Identify which cell holds the provided text, then report its [x, y] central coordinate. 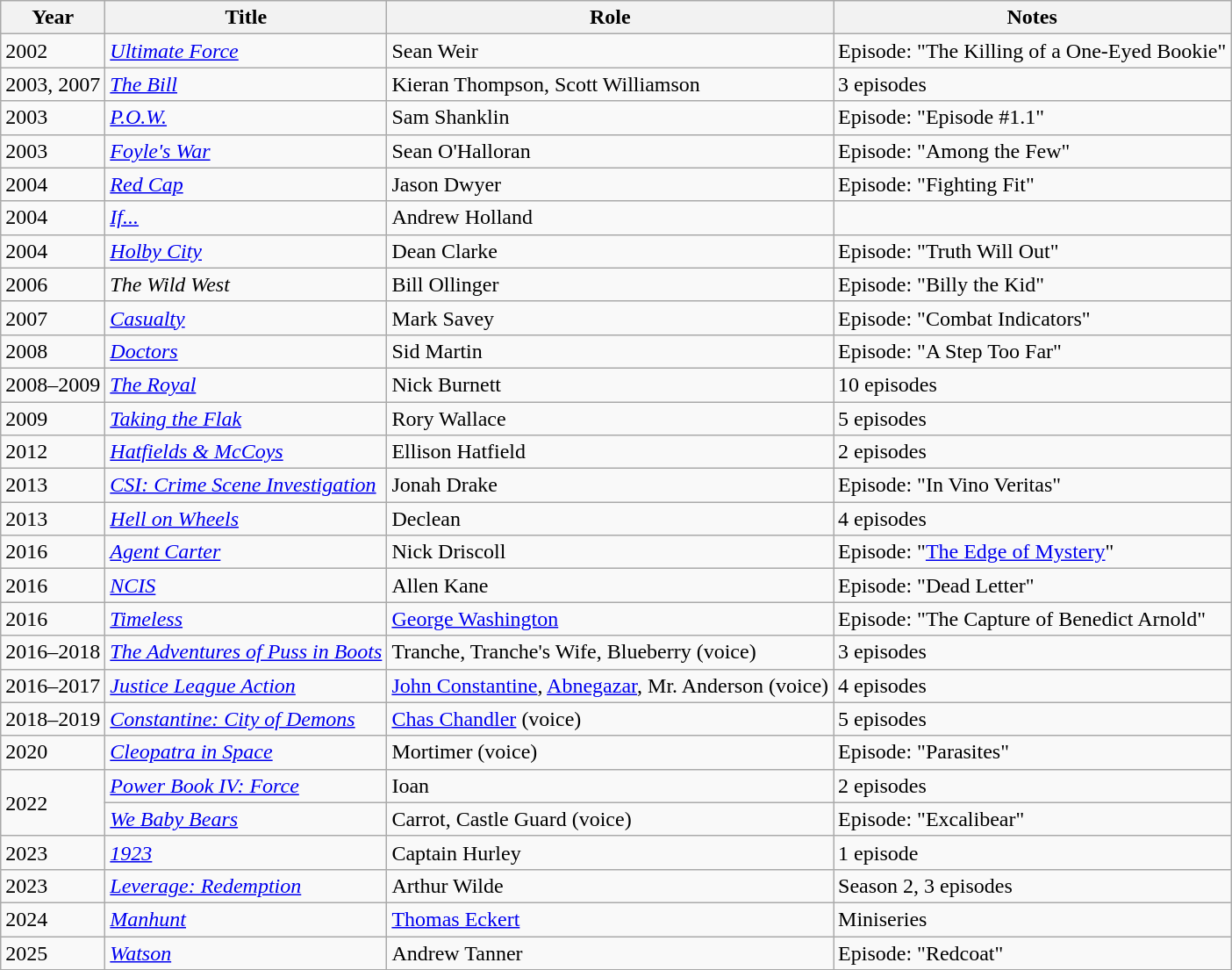
Taking the Flak [246, 419]
Ioan [611, 786]
Dean Clarke [611, 251]
Sean Weir [611, 51]
2003, 2007 [53, 84]
Declean [611, 519]
Episode: "Combat Indicators" [1032, 318]
2016–2018 [53, 652]
Allen Kane [611, 586]
Nick Burnett [611, 384]
Hell on Wheels [246, 519]
Carrot, Castle Guard (voice) [611, 819]
Justice League Action [246, 686]
2025 [53, 952]
2024 [53, 919]
1923 [246, 852]
Tranche, Tranche's Wife, Blueberry (voice) [611, 652]
Bill Ollinger [611, 284]
Sam Shanklin [611, 118]
2002 [53, 51]
2012 [53, 452]
NCIS [246, 586]
Thomas Eckert [611, 919]
2007 [53, 318]
Episode: "Excalibear" [1032, 819]
Doctors [246, 351]
If... [246, 218]
Role [611, 18]
Episode: "Episode #1.1" [1032, 118]
Hatfields & McCoys [246, 452]
We Baby Bears [246, 819]
2009 [53, 419]
Kieran Thompson, Scott Williamson [611, 84]
2008–2009 [53, 384]
Timeless [246, 619]
1 episode [1032, 852]
2006 [53, 284]
Episode: "Truth Will Out" [1032, 251]
Notes [1032, 18]
Andrew Tanner [611, 952]
Episode: "Among the Few" [1032, 151]
Episode: "Parasites" [1032, 752]
Episode: "Billy the Kid" [1032, 284]
Arthur Wilde [611, 886]
Cleopatra in Space [246, 752]
Rory Wallace [611, 419]
P.O.W. [246, 118]
Watson [246, 952]
Sean O'Halloran [611, 151]
10 episodes [1032, 384]
2008 [53, 351]
Season 2, 3 episodes [1032, 886]
The Royal [246, 384]
Title [246, 18]
Episode: "The Edge of Mystery" [1032, 552]
Ellison Hatfield [611, 452]
Nick Driscoll [611, 552]
Casualty [246, 318]
Episode: "Dead Letter" [1032, 586]
Manhunt [246, 919]
The Adventures of Puss in Boots [246, 652]
Mark Savey [611, 318]
2022 [53, 802]
CSI: Crime Scene Investigation [246, 485]
Episode: "The Capture of Benedict Arnold" [1032, 619]
2018–2019 [53, 719]
John Constantine, Abnegazar, Mr. Anderson (voice) [611, 686]
Agent Carter [246, 552]
Miniseries [1032, 919]
Foyle's War [246, 151]
2016–2017 [53, 686]
Mortimer (voice) [611, 752]
2020 [53, 752]
Episode: "Redcoat" [1032, 952]
Holby City [246, 251]
Jonah Drake [611, 485]
Episode: "In Vino Veritas" [1032, 485]
Leverage: Redemption [246, 886]
Constantine: City of Demons [246, 719]
Captain Hurley [611, 852]
Chas Chandler (voice) [611, 719]
Episode: "A Step Too Far" [1032, 351]
Episode: "Fighting Fit" [1032, 184]
Red Cap [246, 184]
Year [53, 18]
Ultimate Force [246, 51]
Episode: "The Killing of a One-Eyed Bookie" [1032, 51]
George Washington [611, 619]
Jason Dwyer [611, 184]
The Bill [246, 84]
Andrew Holland [611, 218]
Power Book IV: Force [246, 786]
The Wild West [246, 284]
Sid Martin [611, 351]
